Identify which cell holds the provided text, then report its [x, y] central coordinate. 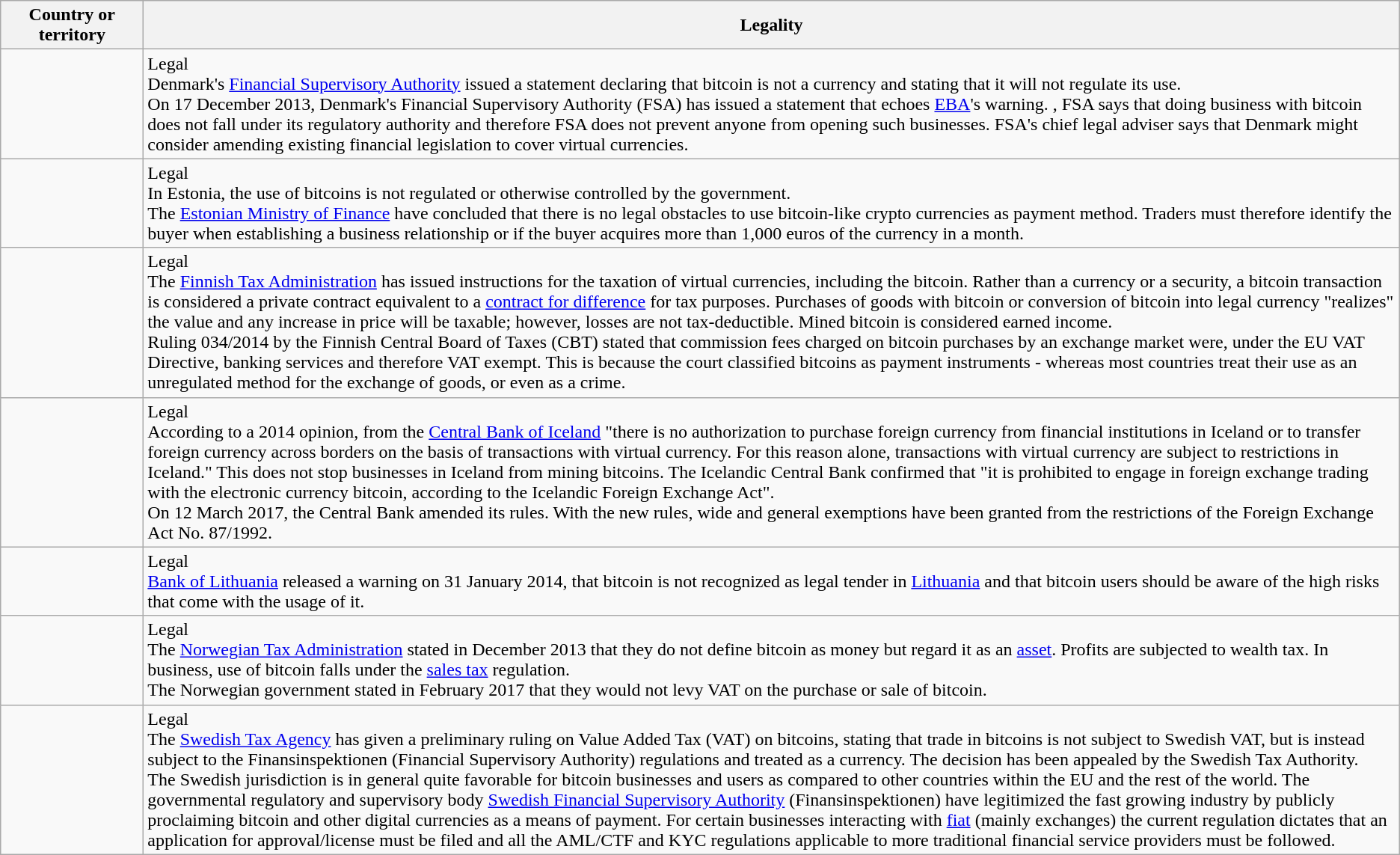
Country or territory [72, 25]
Legality [772, 25]
